Search for the cell housing the specified text and yield its [X, Y] center coordinate. 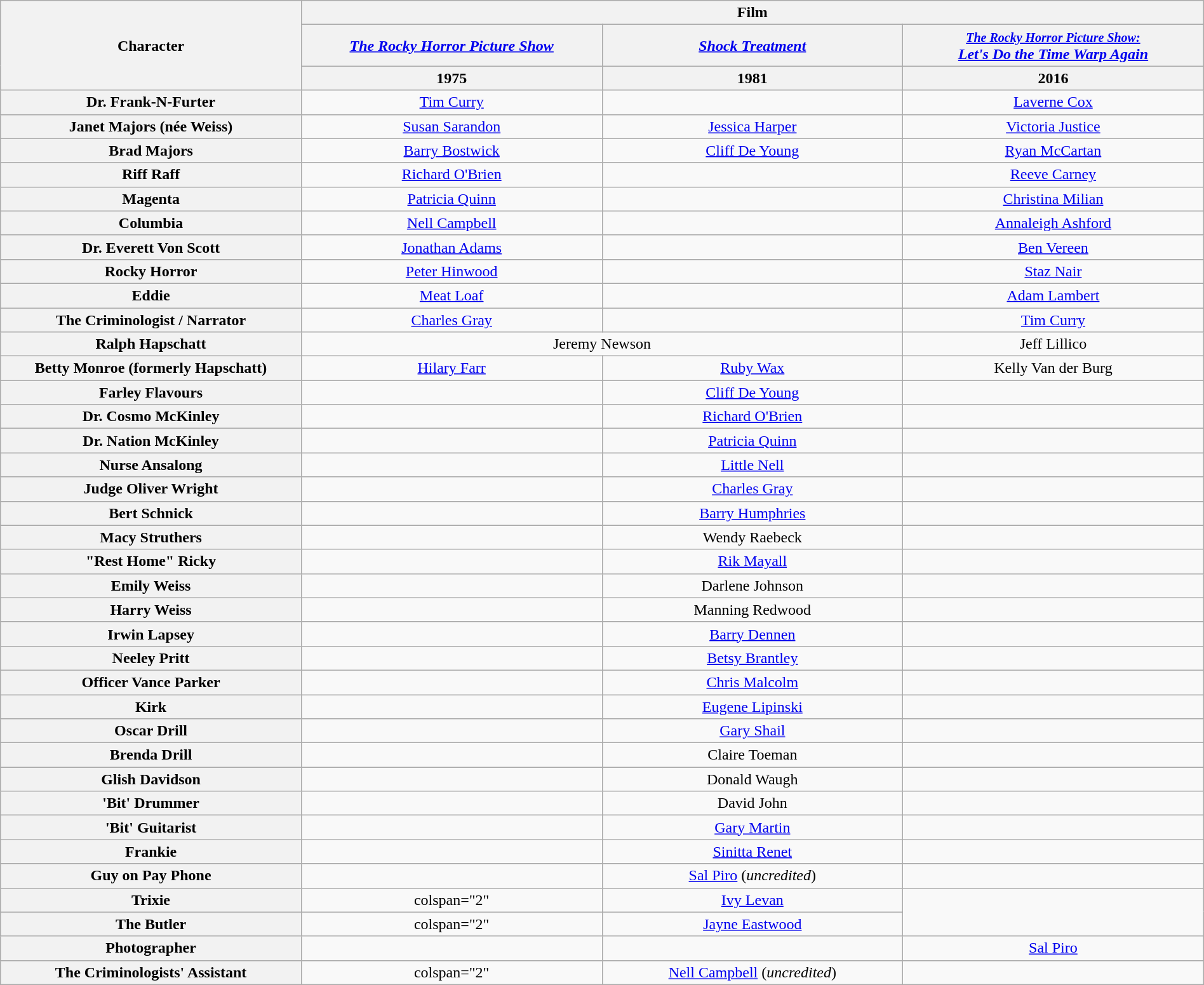
1975 [451, 78]
Gary Shail [752, 731]
Peter Hinwood [451, 271]
Jeff Lillico [1053, 344]
Ruby Wax [752, 368]
Officer Vance Parker [151, 682]
Macy Struthers [151, 537]
Staz Nair [1053, 271]
Nell Campbell [451, 223]
Ben Vereen [1053, 247]
Dr. Cosmo McKinley [151, 417]
Neeley Pritt [151, 658]
Barry Dennen [752, 634]
The Criminologists' Assistant [151, 972]
Wendy Raebeck [752, 537]
Victoria Justice [1053, 126]
Eugene Lipinski [752, 707]
Chris Malcolm [752, 682]
Oscar Drill [151, 731]
Janet Majors (née Weiss) [151, 126]
Photographer [151, 948]
Emily Weiss [151, 586]
Magenta [151, 199]
Sal Piro (uncredited) [752, 876]
Farley Flavours [151, 392]
Jayne Eastwood [752, 924]
Christina Milian [1053, 199]
Reeve Carney [1053, 175]
Brad Majors [151, 151]
Claire Toeman [752, 755]
The Rocky Horror Picture Show:Let's Do the Time Warp Again [1053, 46]
"Rest Home" Ricky [151, 561]
Film [752, 13]
Sal Piro [1053, 948]
Guy on Pay Phone [151, 876]
Glish Davidson [151, 779]
1981 [752, 78]
Ivy Levan [752, 900]
Rocky Horror [151, 271]
Dr. Everett Von Scott [151, 247]
Nurse Ansalong [151, 465]
'Bit' Drummer [151, 803]
Kelly Van der Burg [1053, 368]
Trixie [151, 900]
2016 [1053, 78]
Manning Redwood [752, 610]
'Bit' Guitarist [151, 828]
Susan Sarandon [451, 126]
Hilary Farr [451, 368]
Little Nell [752, 465]
Harry Weiss [151, 610]
Adam Lambert [1053, 295]
Frankie [151, 852]
Laverne Cox [1053, 102]
Gary Martin [752, 828]
Eddie [151, 295]
Rik Mayall [752, 561]
Sinitta Renet [752, 852]
Nell Campbell (uncredited) [752, 972]
Character [151, 46]
Irwin Lapsey [151, 634]
Ryan McCartan [1053, 151]
Jonathan Adams [451, 247]
Bert Schnick [151, 513]
Judge Oliver Wright [151, 489]
Riff Raff [151, 175]
The Rocky Horror Picture Show [451, 46]
Barry Humphries [752, 513]
Jeremy Newson [602, 344]
Brenda Drill [151, 755]
Meat Loaf [451, 295]
Betty Monroe (formerly Hapschatt) [151, 368]
Columbia [151, 223]
Betsy Brantley [752, 658]
Jessica Harper [752, 126]
The Butler [151, 924]
Ralph Hapschatt [151, 344]
Annaleigh Ashford [1053, 223]
Barry Bostwick [451, 151]
Darlene Johnson [752, 586]
Kirk [151, 707]
Dr. Frank-N-Furter [151, 102]
David John [752, 803]
Dr. Nation McKinley [151, 441]
Donald Waugh [752, 779]
Shock Treatment [752, 46]
The Criminologist / Narrator [151, 319]
